Find where the given text appears and provide that cell's center as (X, Y) coordinate. 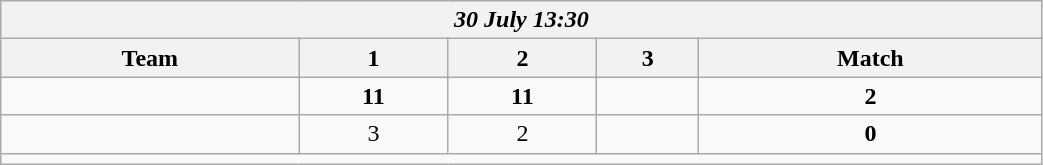
1 (374, 58)
0 (870, 134)
30 July 13:30 (522, 20)
Team (150, 58)
Match (870, 58)
